Extract the [x, y] coordinate from the center of the cell holding the provided text.  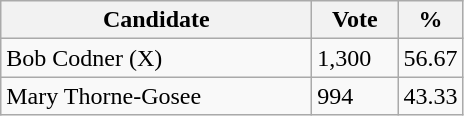
994 [355, 96]
56.67 [430, 58]
Vote [355, 20]
Candidate [156, 20]
Bob Codner (X) [156, 58]
43.33 [430, 96]
1,300 [355, 58]
% [430, 20]
Mary Thorne-Gosee [156, 96]
